Pinpoint the cell where the given text exists, returning its [x, y] midpoint coordinate. 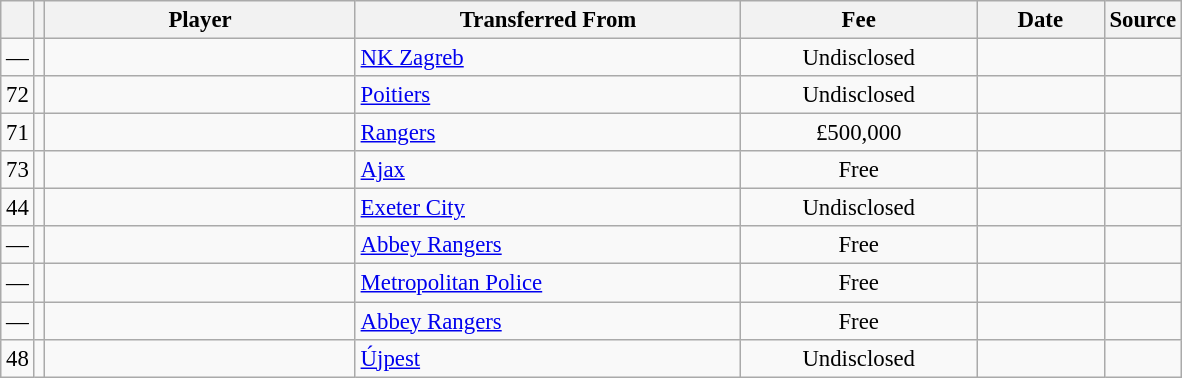
Fee [859, 20]
48 [18, 358]
Újpest [548, 358]
NK Zagreb [548, 58]
Exeter City [548, 208]
Source [1142, 20]
Metropolitan Police [548, 283]
Date [1040, 20]
73 [18, 170]
Transferred From [548, 20]
44 [18, 208]
Rangers [548, 133]
71 [18, 133]
Player [200, 20]
72 [18, 95]
Ajax [548, 170]
Poitiers [548, 95]
£500,000 [859, 133]
